Scan for the cell matching the given text and deliver its (x, y) coordinate at center. 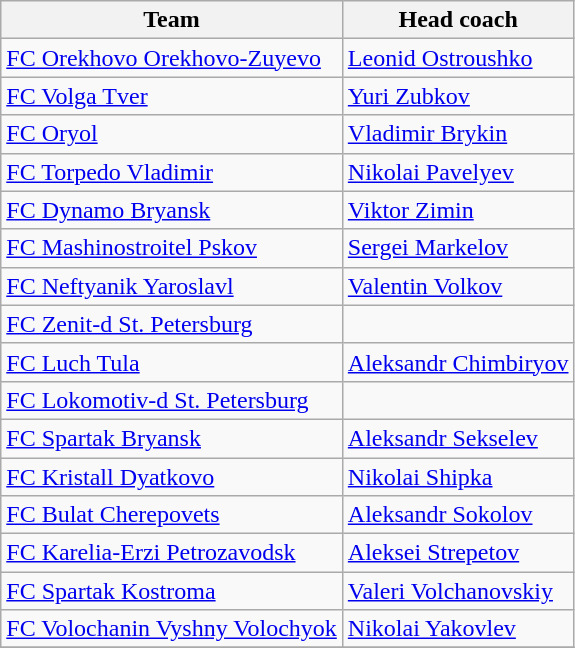
FC Volga Tver (172, 96)
FC Karelia-Erzi Petrozavodsk (172, 553)
FC Volochanin Vyshny Volochyok (172, 629)
FC Orekhovo Orekhovo-Zuyevo (172, 58)
Valeri Volchanovskiy (458, 591)
Sergei Markelov (458, 248)
FC Kristall Dyatkovo (172, 477)
FC Bulat Cherepovets (172, 515)
Nikolai Yakovlev (458, 629)
FC Neftyanik Yaroslavl (172, 286)
FC Luch Tula (172, 362)
Valentin Volkov (458, 286)
Nikolai Shipka (458, 477)
FC Spartak Kostroma (172, 591)
Aleksandr Sokolov (458, 515)
Yuri Zubkov (458, 96)
FC Oryol (172, 134)
Aleksei Strepetov (458, 553)
Aleksandr Sekselev (458, 438)
FC Dynamo Bryansk (172, 210)
Nikolai Pavelyev (458, 172)
Aleksandr Chimbiryov (458, 362)
FC Lokomotiv-d St. Petersburg (172, 400)
FC Torpedo Vladimir (172, 172)
Vladimir Brykin (458, 134)
Head coach (458, 20)
Leonid Ostroushko (458, 58)
FC Spartak Bryansk (172, 438)
FC Zenit-d St. Petersburg (172, 324)
Team (172, 20)
Viktor Zimin (458, 210)
FC Mashinostroitel Pskov (172, 248)
